Detect which cell encompasses the target text, then output its (X, Y) center coordinate. 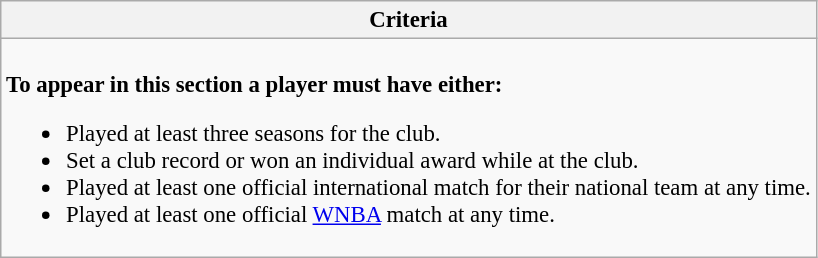
Criteria (408, 20)
